Return (X, Y) of the center of cell containing provided text 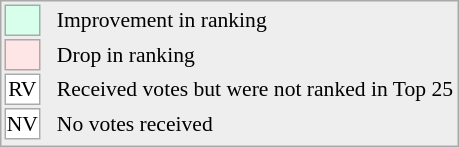
No votes received (254, 124)
Drop in ranking (254, 55)
Received votes but were not ranked in Top 25 (254, 90)
Improvement in ranking (254, 20)
NV (22, 124)
RV (22, 90)
